Output the [X, Y] coordinate of the center of the cell containing the given text.  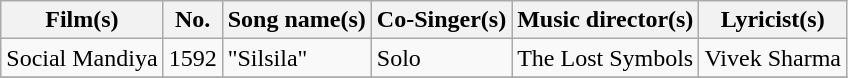
The Lost Symbols [606, 58]
No. [192, 20]
Co-Singer(s) [441, 20]
Song name(s) [296, 20]
Vivek Sharma [773, 58]
Solo [441, 58]
Social Mandiya [82, 58]
"Silsila" [296, 58]
Music director(s) [606, 20]
Lyricist(s) [773, 20]
1592 [192, 58]
Film(s) [82, 20]
